Identify which cell holds the provided text, then report its (X, Y) central coordinate. 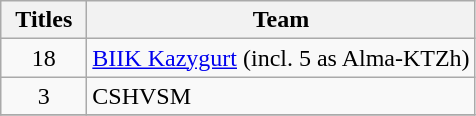
Titles (44, 20)
3 (44, 96)
18 (44, 58)
Team (281, 20)
CSHVSM (281, 96)
BIIK Kazygurt (incl. 5 as Alma-KTZh) (281, 58)
